For the text-containing cell, return its midpoint in [X, Y] coordinate format. 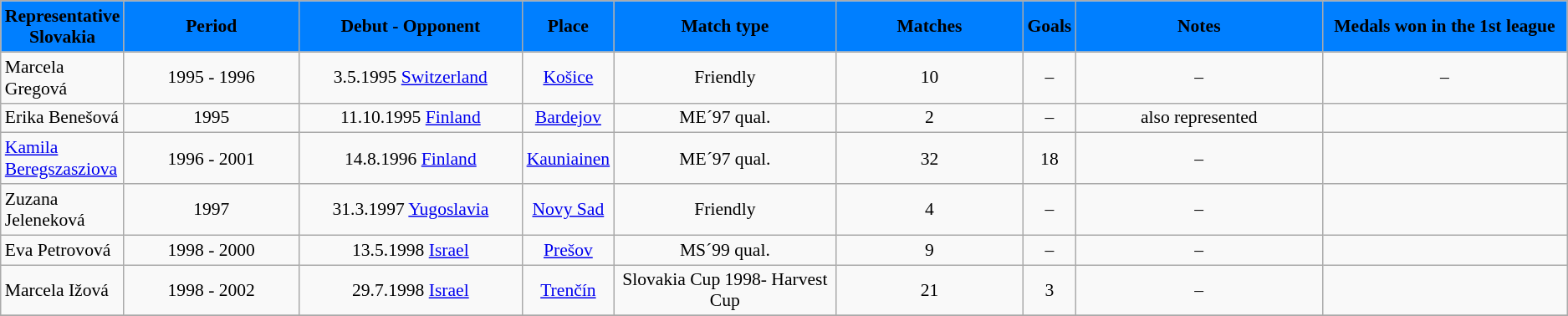
Marcela Ižová [63, 289]
2 [930, 118]
Marcela Gregová [63, 77]
Debut - Opponent [410, 27]
1998 - 2002 [211, 289]
11.10.1995 Finland [410, 118]
MS´99 qual. [724, 250]
14.8.1996 Finland [410, 159]
31.3.1997 Yugoslavia [410, 209]
Representative Slovakia [63, 27]
Kamila Beregszasziova [63, 159]
Kauniainen [569, 159]
Medals won in the 1st league [1444, 27]
32 [930, 159]
Place [569, 27]
1995 - 1996 [211, 77]
1995 [211, 118]
Match type [724, 27]
Prešov [569, 250]
Trenčín [569, 289]
13.5.1998 Israel [410, 250]
also represented [1199, 118]
Košice [569, 77]
Zuzana Jeleneková [63, 209]
3.5.1995 Switzerland [410, 77]
10 [930, 77]
1996 - 2001 [211, 159]
9 [930, 250]
Goals [1049, 27]
18 [1049, 159]
Bardejov [569, 118]
Novy Sad [569, 209]
3 [1049, 289]
21 [930, 289]
29.7.1998 Israel [410, 289]
Period [211, 27]
1998 - 2000 [211, 250]
Notes [1199, 27]
Slovakia Cup 1998- Harvest Cup [724, 289]
Eva Petrovová [63, 250]
Erika Benešová [63, 118]
1997 [211, 209]
Matches [930, 27]
4 [930, 209]
